For the text-containing cell, return its midpoint in (X, Y) coordinate format. 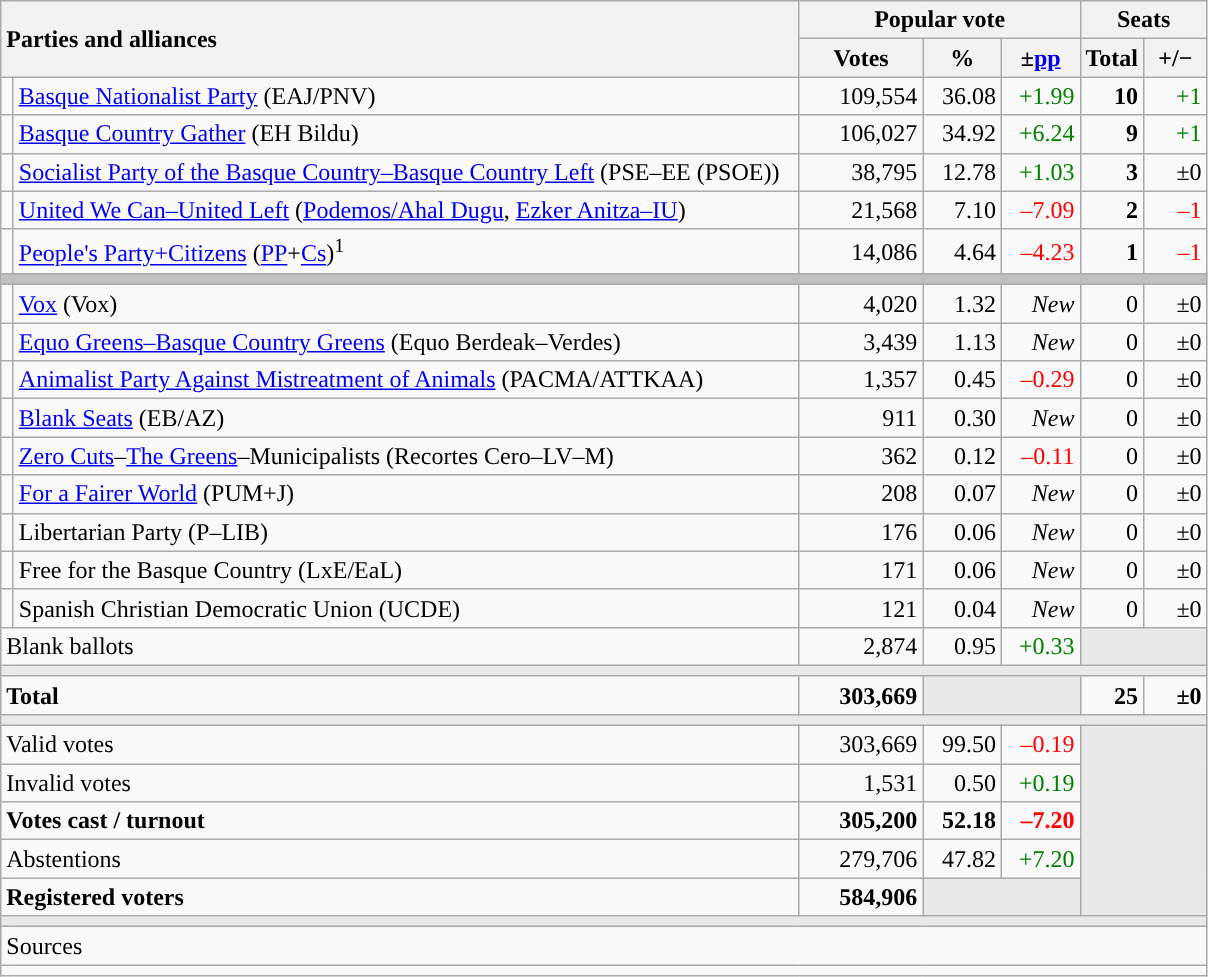
36.08 (962, 96)
14,086 (861, 252)
–7.09 (1040, 210)
1.32 (962, 304)
Parties and alliances (400, 39)
584,906 (861, 897)
Basque Country Gather (EH Bildu) (406, 134)
+6.24 (1040, 134)
109,554 (861, 96)
Vox (Vox) (406, 304)
Animalist Party Against Mistreatment of Animals (PACMA/ATTKAA) (406, 380)
People's Party+Citizens (PP+Cs)1 (406, 252)
2 (1112, 210)
±pp (1040, 58)
+0.33 (1040, 646)
+1.99 (1040, 96)
362 (861, 456)
0.04 (962, 608)
–0.11 (1040, 456)
176 (861, 532)
1,531 (861, 783)
0.07 (962, 494)
United We Can–United Left (Podemos/Ahal Dugu, Ezker Anitza–IU) (406, 210)
+7.20 (1040, 859)
–0.29 (1040, 380)
208 (861, 494)
911 (861, 418)
52.18 (962, 821)
Valid votes (400, 745)
Free for the Basque Country (LxE/EaL) (406, 570)
Blank Seats (EB/AZ) (406, 418)
1,357 (861, 380)
106,027 (861, 134)
1 (1112, 252)
0.95 (962, 646)
4,020 (861, 304)
Sources (604, 946)
0.12 (962, 456)
Socialist Party of the Basque Country–Basque Country Left (PSE–EE (PSOE)) (406, 172)
4.64 (962, 252)
Votes cast / turnout (400, 821)
Popular vote (940, 20)
279,706 (861, 859)
3,439 (861, 342)
Invalid votes (400, 783)
171 (861, 570)
0.50 (962, 783)
Blank ballots (400, 646)
47.82 (962, 859)
99.50 (962, 745)
0.30 (962, 418)
3 (1112, 172)
+1.03 (1040, 172)
21,568 (861, 210)
–0.19 (1040, 745)
% (962, 58)
+/− (1176, 58)
0.45 (962, 380)
9 (1112, 134)
2,874 (861, 646)
38,795 (861, 172)
305,200 (861, 821)
Zero Cuts–The Greens–Municipalists (Recortes Cero–LV–M) (406, 456)
34.92 (962, 134)
Basque Nationalist Party (EAJ/PNV) (406, 96)
10 (1112, 96)
1.13 (962, 342)
Abstentions (400, 859)
For a Fairer World (PUM+J) (406, 494)
–7.20 (1040, 821)
–4.23 (1040, 252)
+0.19 (1040, 783)
Libertarian Party (P–LIB) (406, 532)
25 (1112, 695)
Spanish Christian Democratic Union (UCDE) (406, 608)
7.10 (962, 210)
12.78 (962, 172)
Seats (1144, 20)
Equo Greens–Basque Country Greens (Equo Berdeak–Verdes) (406, 342)
Registered voters (400, 897)
121 (861, 608)
Votes (861, 58)
